Capture the cell that displays the provided text and extract its [x, y] central coordinate. 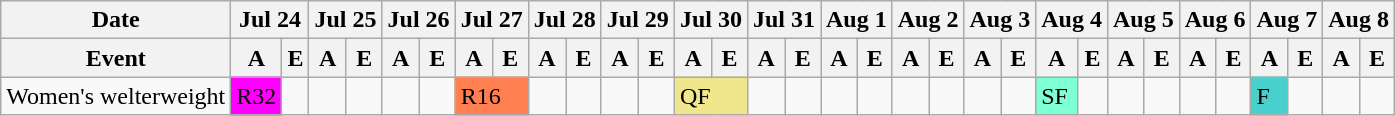
Event [116, 58]
R32 [256, 96]
Aug 7 [1287, 20]
Aug 1 [856, 20]
Women's welterweight [116, 96]
Jul 30 [710, 20]
Aug 2 [928, 20]
Jul 27 [492, 20]
Aug 3 [1000, 20]
Jul 29 [638, 20]
Aug 4 [1072, 20]
F [1270, 96]
Jul 28 [564, 20]
Jul 26 [418, 20]
Date [116, 20]
R16 [492, 96]
QF [710, 96]
Jul 25 [346, 20]
Aug 6 [1215, 20]
SF [1057, 96]
Jul 24 [270, 20]
Aug 5 [1143, 20]
Aug 8 [1359, 20]
Jul 31 [784, 20]
